Provide the (x, y) coordinate of the cell's center where the given text is located.  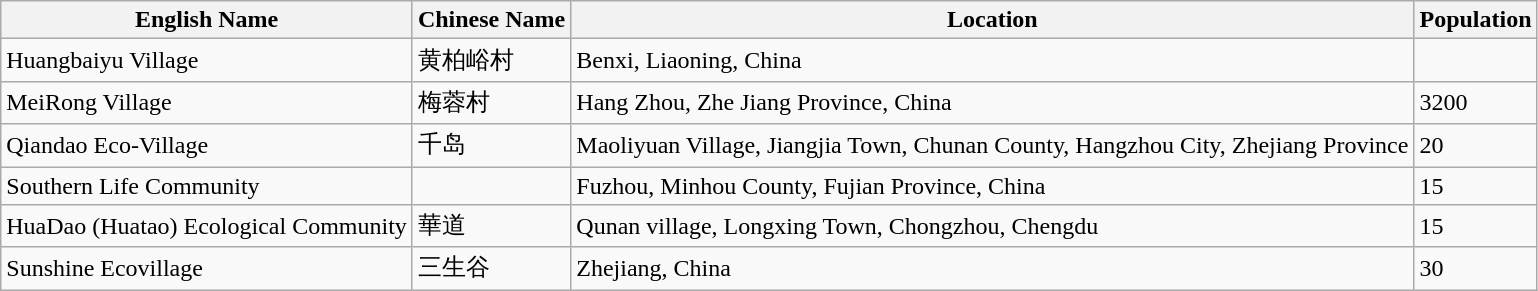
Qunan village, Longxing Town, Chongzhou, Chengdu (992, 226)
Benxi, Liaoning, China (992, 60)
華道 (491, 226)
Maoliyuan Village, Jiangjia Town, Chunan County, Hangzhou City, Zhejiang Province (992, 146)
3200 (1476, 102)
MeiRong Village (207, 102)
30 (1476, 268)
Sunshine Ecovillage (207, 268)
Hang Zhou, Zhe Jiang Province, China (992, 102)
Zhejiang, China (992, 268)
黄柏峪村 (491, 60)
梅蓉村 (491, 102)
English Name (207, 20)
三生谷 (491, 268)
Southern Life Community (207, 185)
Location (992, 20)
Fuzhou, Minhou County, Fujian Province, China (992, 185)
Huangbaiyu Village (207, 60)
千岛 (491, 146)
HuaDao (Huatao) Ecological Community (207, 226)
Chinese Name (491, 20)
Qiandao Eco-Village (207, 146)
Population (1476, 20)
20 (1476, 146)
